Determine the (x, y) coordinate at the center of the cell enclosing the given text.  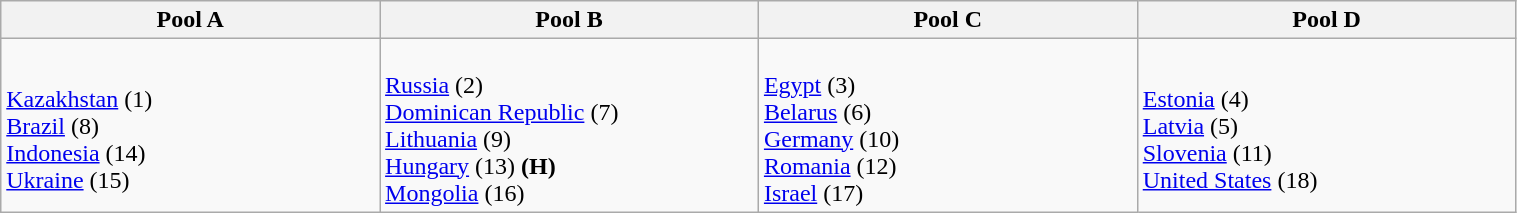
Estonia (4) Latvia (5) Slovenia (11) United States (18) (1326, 126)
Pool C (948, 20)
Pool D (1326, 20)
Kazakhstan (1) Brazil (8) Indonesia (14) Ukraine (15) (190, 126)
Pool A (190, 20)
Pool B (570, 20)
Egypt (3) Belarus (6) Germany (10) Romania (12) Israel (17) (948, 126)
Russia (2) Dominican Republic (7) Lithuania (9) Hungary (13) (H) Mongolia (16) (570, 126)
